Output the (x, y) coordinate of the center of the cell containing the given text.  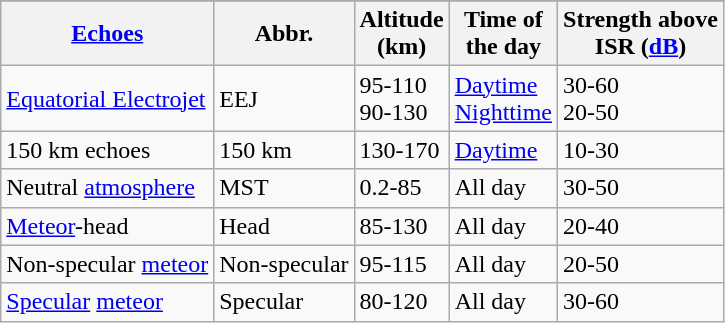
30-60 20-50 (641, 98)
Specular meteor (108, 302)
10-30 (641, 150)
95-110 90-130 (402, 98)
Specular (284, 302)
20-50 (641, 264)
Altitude (km) (402, 34)
Strength above ISR (dB) (641, 34)
30-50 (641, 188)
150 km (284, 150)
130-170 (402, 150)
Non-specular (284, 264)
MST (284, 188)
Neutral atmosphere (108, 188)
Abbr. (284, 34)
95-115 (402, 264)
20-40 (641, 226)
Echoes (108, 34)
80-120 (402, 302)
30-60 (641, 302)
Daytime Nighttime (503, 98)
85-130 (402, 226)
Daytime (503, 150)
Equatorial Electrojet (108, 98)
Head (284, 226)
EEJ (284, 98)
Non-specular meteor (108, 264)
150 km echoes (108, 150)
0.2-85 (402, 188)
Meteor-head (108, 226)
Time of the day (503, 34)
